Capture the cell that displays the provided text and extract its [X, Y] central coordinate. 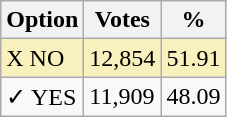
✓ YES [42, 97]
X NO [42, 58]
48.09 [194, 97]
Option [42, 20]
11,909 [122, 97]
12,854 [122, 58]
Votes [122, 20]
% [194, 20]
51.91 [194, 58]
